Return (x, y) of the center of cell containing provided text 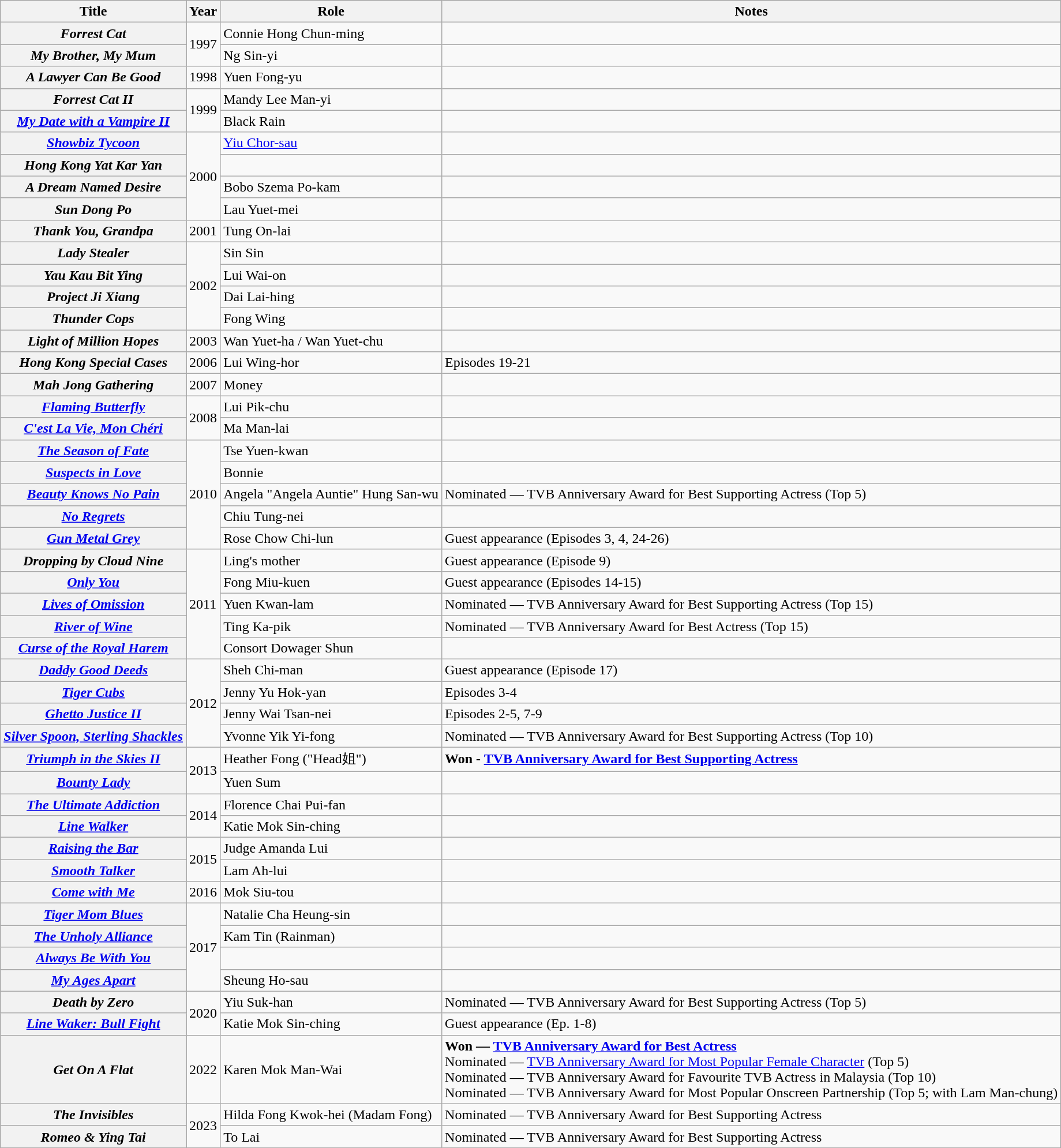
Thank You, Grandpa (93, 231)
Only You (93, 582)
Title (93, 12)
Year (203, 12)
Flaming Butterfly (93, 407)
Connie Hong Chun-ming (331, 33)
My Date with a Vampire II (93, 121)
2001 (203, 231)
2023 (203, 1126)
Hilda Fong Kwok-hei (Madam Fong) (331, 1115)
Dai Lai-hing (331, 297)
Episodes 2-5, 7-9 (751, 714)
Forrest Cat II (93, 99)
Bonnie (331, 472)
Tse Yuen-kwan (331, 451)
Bobo Szema Po-kam (331, 187)
Lives of Omission (93, 604)
2002 (203, 286)
2022 (203, 1070)
Sun Dong Po (93, 209)
Jenny Yu Hok-yan (331, 692)
My Brother, My Mum (93, 55)
Silver Spoon, Sterling Shackles (93, 736)
Line Waker: Bull Fight (93, 1024)
1998 (203, 77)
Lady Stealer (93, 253)
2010 (203, 494)
Curse of the Royal Harem (93, 648)
Raising the Bar (93, 849)
Lui Wai-on (331, 275)
Florence Chai Pui-fan (331, 805)
C'est La Vie, Mon Chéri (93, 429)
Guest appearance (Ep. 1-8) (751, 1024)
Sheung Ho-sau (331, 980)
Black Rain (331, 121)
Always Be With You (93, 958)
Yuen Fong-yu (331, 77)
Yiu Chor-sau (331, 143)
The Invisibles (93, 1115)
Forrest Cat (93, 33)
2016 (203, 892)
Ghetto Justice II (93, 714)
Tiger Cubs (93, 692)
Ma Man-lai (331, 429)
Chiu Tung-nei (331, 516)
Nominated — TVB Anniversary Award for Best Actress (Top 15) (751, 626)
A Dream Named Desire (93, 187)
Guest appearance (Episode 17) (751, 670)
Gun Metal Grey (93, 538)
Guest appearance (Episode 9) (751, 560)
Won - TVB Anniversary Award for Best Supporting Actress (751, 759)
Nominated — TVB Anniversary Award for Best Supporting Actress (Top 15) (751, 604)
Episodes 3-4 (751, 692)
Fong Miu-kuen (331, 582)
Triumph in the Skies II (93, 759)
2014 (203, 816)
Come with Me (93, 892)
Angela "Angela Auntie" Hung San-wu (331, 494)
Fong Wing (331, 319)
1997 (203, 44)
Death by Zero (93, 1002)
Notes (751, 12)
1999 (203, 110)
Romeo & Ying Tai (93, 1136)
2017 (203, 947)
Ng Sin-yi (331, 55)
Guest appearance (Episodes 3, 4, 24-26) (751, 538)
Episodes 19-21 (751, 363)
Lui Pik-chu (331, 407)
2006 (203, 363)
Mok Siu-tou (331, 892)
Karen Mok Man-Wai (331, 1070)
The Ultimate Addiction (93, 805)
Thunder Cops (93, 319)
2011 (203, 604)
River of Wine (93, 626)
2012 (203, 703)
Lui Wing-hor (331, 363)
Dropping by Cloud Nine (93, 560)
The Season of Fate (93, 451)
Hong Kong Yat Kar Yan (93, 165)
Yiu Suk-han (331, 1002)
Daddy Good Deeds (93, 670)
Judge Amanda Lui (331, 849)
Consort Dowager Shun (331, 648)
Tiger Mom Blues (93, 914)
2008 (203, 418)
Nominated — TVB Anniversary Award for Best Supporting Actress (Top 10) (751, 736)
Lam Ah-lui (331, 871)
Yvonne Yik Yi-fong (331, 736)
Ling's mother (331, 560)
2015 (203, 860)
2003 (203, 341)
Guest appearance (Episodes 14-15) (751, 582)
Money (331, 385)
2007 (203, 385)
To Lai (331, 1136)
Natalie Cha Heung-sin (331, 914)
Smooth Talker (93, 871)
Wan Yuet-ha / Wan Yuet-chu (331, 341)
Jenny Wai Tsan-nei (331, 714)
2000 (203, 176)
Lau Yuet-mei (331, 209)
Line Walker (93, 827)
Get On A Flat (93, 1070)
A Lawyer Can Be Good (93, 77)
Suspects in Love (93, 472)
The Unholy Alliance (93, 936)
Yuen Sum (331, 782)
Light of Million Hopes (93, 341)
Showbiz Tycoon (93, 143)
Rose Chow Chi-lun (331, 538)
Role (331, 12)
Yuen Kwan-lam (331, 604)
Yau Kau Bit Ying (93, 275)
My Ages Apart (93, 980)
Project Ji Xiang (93, 297)
Beauty Knows No Pain (93, 494)
Hong Kong Special Cases (93, 363)
Sheh Chi-man (331, 670)
Ting Ka-pik (331, 626)
2013 (203, 771)
Heather Fong ("Head姐") (331, 759)
Tung On-lai (331, 231)
Mandy Lee Man-yi (331, 99)
Mah Jong Gathering (93, 385)
Kam Tin (Rainman) (331, 936)
Bounty Lady (93, 782)
Sin Sin (331, 253)
2020 (203, 1013)
No Regrets (93, 516)
